Extract the [x, y] coordinate from the center of the cell holding the provided text.  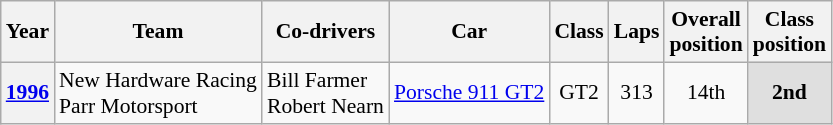
Team [158, 32]
Overallposition [706, 32]
Laps [637, 32]
313 [637, 92]
Classposition [790, 32]
1996 [28, 92]
GT2 [578, 92]
Class [578, 32]
New Hardware Racing Parr Motorsport [158, 92]
Porsche 911 GT2 [469, 92]
2nd [790, 92]
Co-drivers [326, 32]
Year [28, 32]
Car [469, 32]
Bill Farmer Robert Nearn [326, 92]
14th [706, 92]
